Provide the (x, y) coordinate of the cell's center where the given text is located.  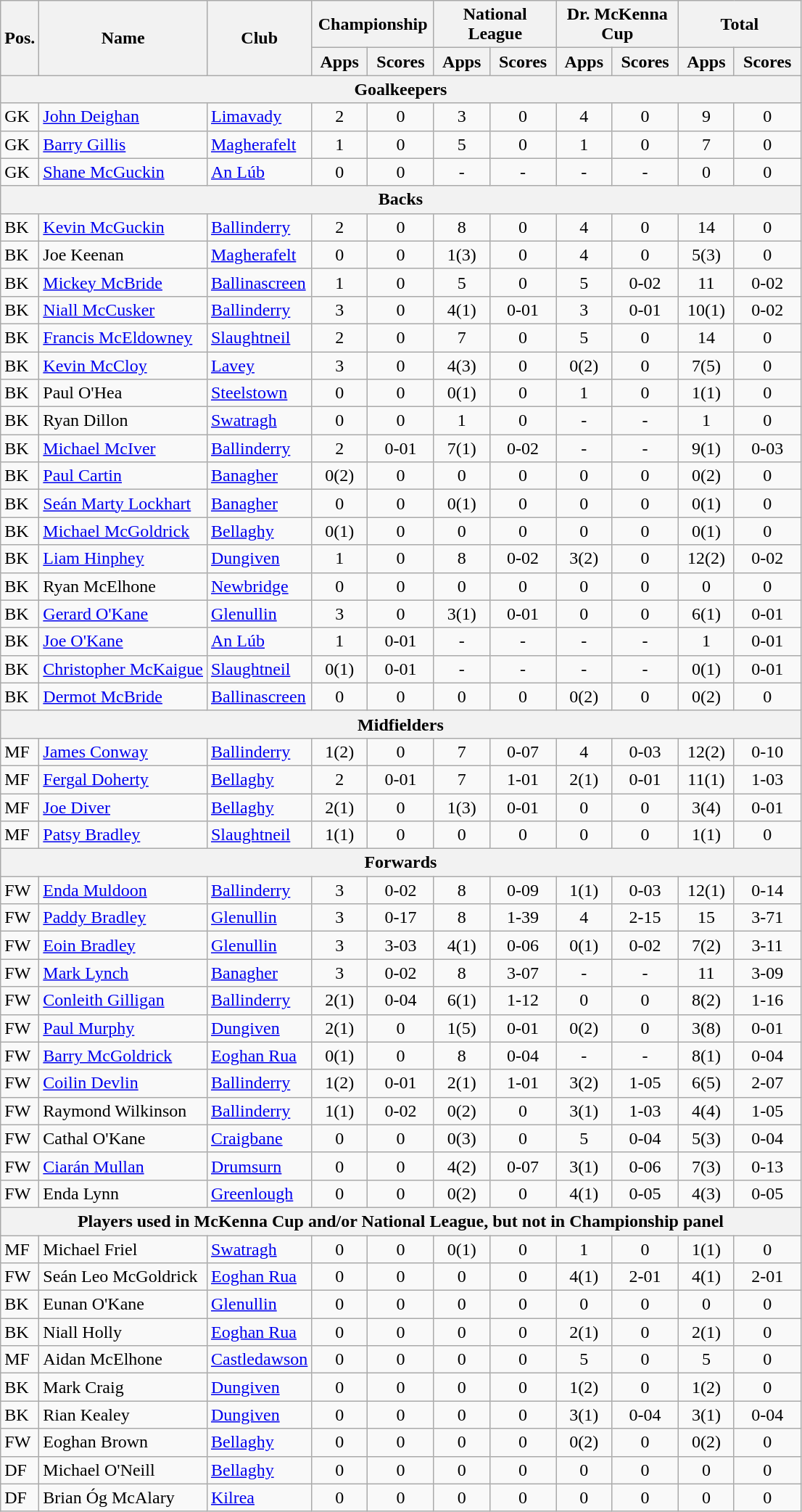
Joe O'Kane (123, 641)
Midfielders (400, 724)
Barry McGoldrick (123, 1056)
National League (495, 25)
0-13 (767, 1166)
Craigbane (259, 1138)
7(2) (706, 945)
3(4) (706, 808)
John Deighan (123, 117)
Fergal Doherty (123, 779)
Pos. (20, 38)
Mark Lynch (123, 973)
Limavady (259, 117)
11(1) (706, 779)
2-15 (645, 918)
Cathal O'Kane (123, 1138)
Coilin Devlin (123, 1083)
Forwards (400, 863)
Aidan McElhone (123, 1360)
Lavey (259, 365)
Greenlough (259, 1193)
3-71 (767, 918)
4(2) (461, 1166)
Michael O'Neill (123, 1470)
Paul Murphy (123, 1028)
0-17 (401, 918)
Goalkeepers (400, 89)
Newbridge (259, 586)
Conleith Gilligan (123, 1001)
Joe Diver (123, 808)
Players used in McKenna Cup and/or National League, but not in Championship panel (400, 1221)
1-16 (767, 1001)
Castledawson (259, 1360)
15 (706, 918)
0-09 (523, 890)
Niall Holly (123, 1332)
Brian Óg McAlary (123, 1497)
Ciarán Mullan (123, 1166)
Christopher McKaigue (123, 669)
Mark Craig (123, 1387)
2-07 (767, 1083)
Kevin McGuckin (123, 227)
6(5) (706, 1083)
Rian Kealey (123, 1415)
Seán Marty Lockhart (123, 504)
1-12 (523, 1001)
Raymond Wilkinson (123, 1111)
Ryan McElhone (123, 586)
Niall McCusker (123, 310)
12(1) (706, 890)
Gerard O'Kane (123, 614)
0(3) (461, 1138)
Francis McEldowney (123, 337)
Shane McGuckin (123, 172)
3(8) (706, 1028)
Eoin Bradley (123, 945)
Paul Cartin (123, 476)
Mickey McBride (123, 282)
Seán Leo McGoldrick (123, 1277)
7(1) (461, 448)
3-03 (401, 945)
0-10 (767, 752)
Name (123, 38)
9 (706, 117)
3-11 (767, 945)
Michael McIver (123, 448)
Barry Gillis (123, 144)
1-39 (523, 918)
3-09 (767, 973)
Backs (400, 200)
7(5) (706, 365)
Kevin McCloy (123, 365)
9(1) (706, 448)
Steelstown (259, 393)
Patsy Bradley (123, 835)
Joe Keenan (123, 255)
Club (259, 38)
10(1) (706, 310)
Eunan O'Kane (123, 1304)
3-07 (523, 973)
Michael Friel (123, 1249)
Dermot McBride (123, 697)
Paddy Bradley (123, 918)
Enda Lynn (123, 1193)
8(1) (706, 1056)
Michael McGoldrick (123, 531)
Dr. McKenna Cup (618, 25)
Paul O'Hea (123, 393)
Drumsurn (259, 1166)
Kilrea (259, 1497)
Ryan Dillon (123, 421)
Enda Muldoon (123, 890)
8(2) (706, 1001)
Championship (373, 25)
Eoghan Brown (123, 1442)
Total (740, 25)
Liam Hinphey (123, 559)
4(4) (706, 1111)
0-14 (767, 890)
James Conway (123, 752)
1(5) (461, 1028)
7(3) (706, 1166)
